Provide the (X, Y) coordinate of the cell's center where the given text is located.  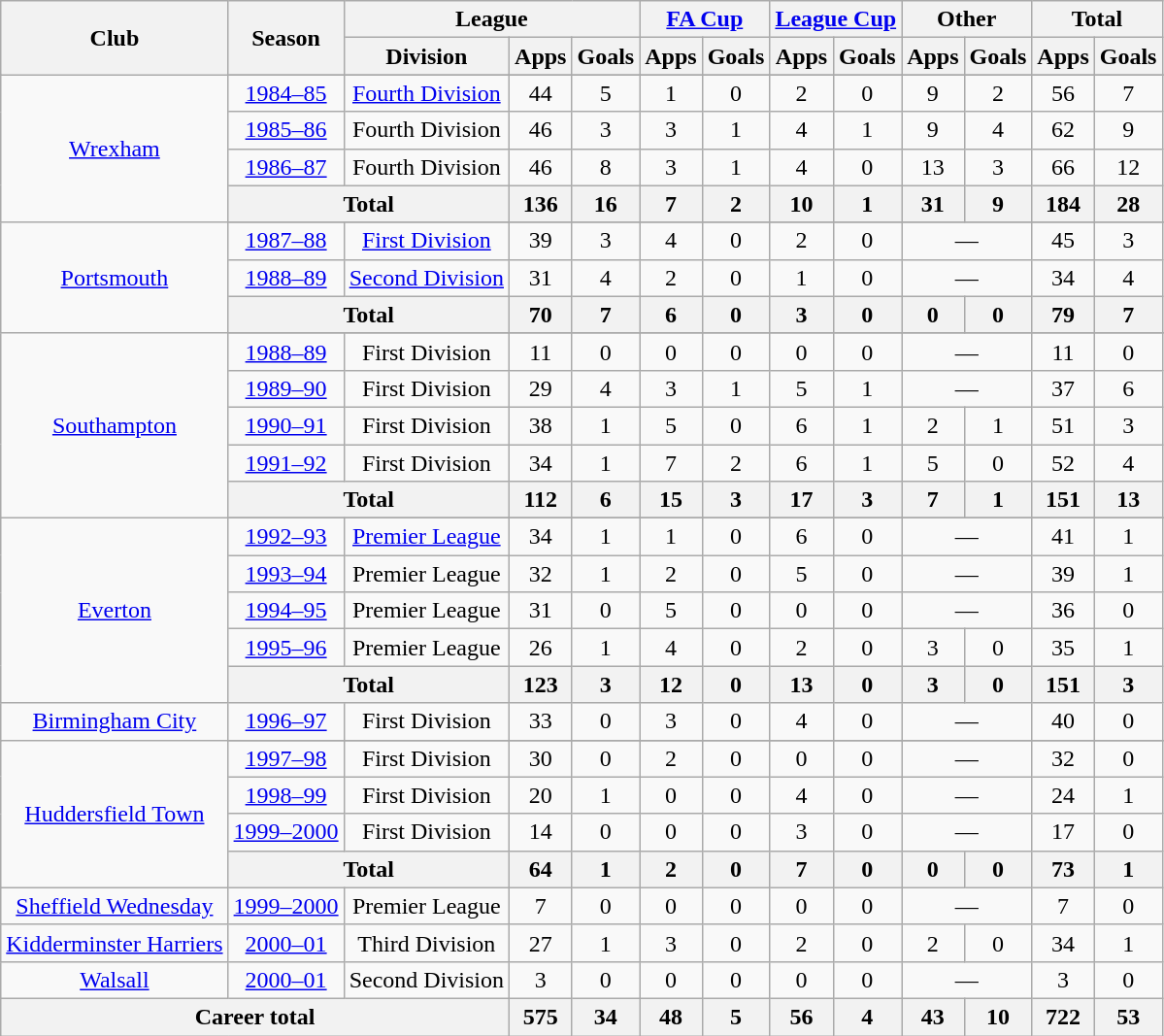
14 (541, 832)
15 (671, 500)
722 (1063, 1017)
1989–90 (285, 388)
Birmingham City (115, 721)
Sheffield Wednesday (115, 906)
Wrexham (115, 149)
8 (606, 167)
575 (541, 1017)
24 (1063, 795)
29 (541, 388)
53 (1128, 1017)
30 (541, 758)
33 (541, 721)
112 (541, 500)
Walsall (115, 980)
52 (1063, 463)
1986–87 (285, 167)
Other (967, 19)
16 (606, 204)
41 (1063, 537)
45 (1063, 241)
36 (1063, 611)
1994–95 (285, 611)
League Cup (836, 19)
62 (1063, 130)
79 (1063, 315)
Kidderminster Harriers (115, 943)
1990–91 (285, 425)
League (491, 19)
136 (541, 204)
1984–85 (285, 93)
48 (671, 1017)
FA Cup (705, 19)
70 (541, 315)
38 (541, 425)
64 (541, 869)
Huddersfield Town (115, 814)
1996–97 (285, 721)
1997–98 (285, 758)
37 (1063, 388)
73 (1063, 869)
Portsmouth (115, 278)
1993–94 (285, 574)
Club (115, 38)
Southampton (115, 425)
28 (1128, 204)
Season (285, 38)
66 (1063, 167)
Everton (115, 611)
1987–88 (285, 241)
27 (541, 943)
Third Division (426, 943)
184 (1063, 204)
Division (426, 56)
1998–99 (285, 795)
1995–96 (285, 648)
44 (541, 93)
35 (1063, 648)
1985–86 (285, 130)
40 (1063, 721)
1992–93 (285, 537)
43 (933, 1017)
51 (1063, 425)
26 (541, 648)
Career total (255, 1017)
20 (541, 795)
123 (541, 685)
1991–92 (285, 463)
